Search for the cell housing the specified text and yield its [x, y] center coordinate. 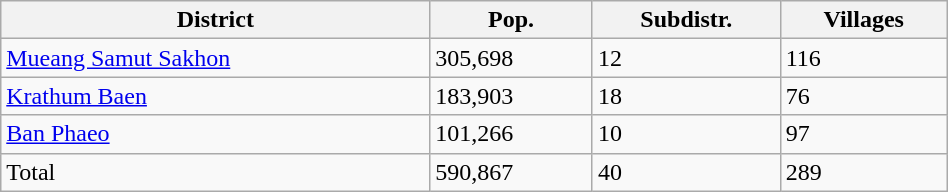
40 [686, 172]
18 [686, 96]
116 [864, 58]
10 [686, 134]
305,698 [512, 58]
Mueang Samut Sakhon [216, 58]
District [216, 20]
183,903 [512, 96]
97 [864, 134]
590,867 [512, 172]
Pop. [512, 20]
289 [864, 172]
Ban Phaeo [216, 134]
Krathum Baen [216, 96]
Total [216, 172]
12 [686, 58]
76 [864, 96]
Subdistr. [686, 20]
101,266 [512, 134]
Villages [864, 20]
